Return the (X, Y) coordinate for the center point of the cell that contains the specified text.  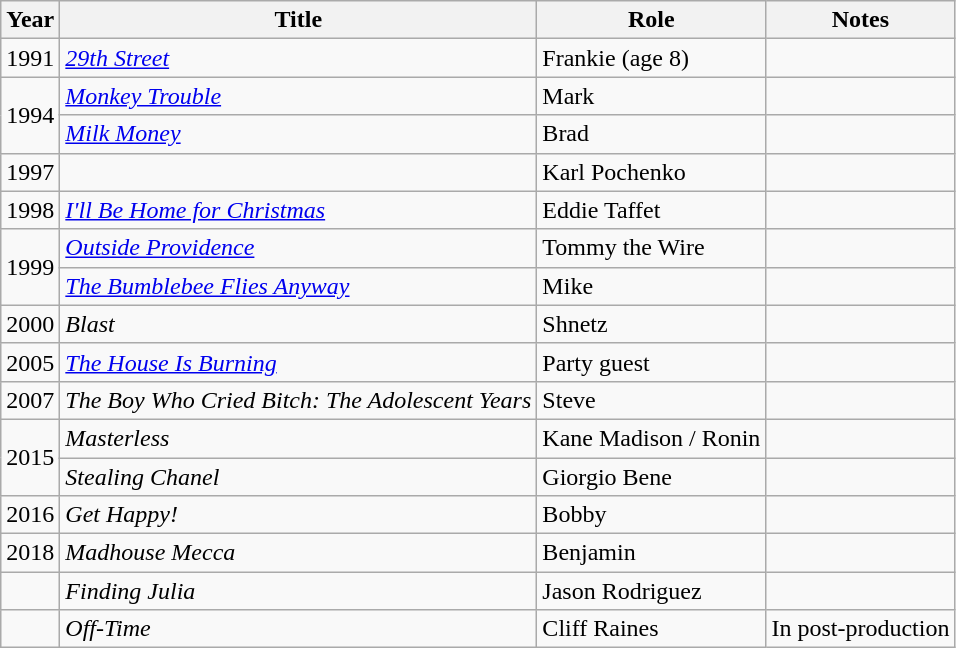
The Boy Who Cried Bitch: The Adolescent Years (298, 400)
1991 (30, 58)
Milk Money (298, 134)
1998 (30, 210)
Cliff Raines (652, 629)
Stealing Chanel (298, 477)
1994 (30, 115)
1999 (30, 267)
Monkey Trouble (298, 96)
Outside Providence (298, 248)
Brad (652, 134)
Eddie Taffet (652, 210)
2015 (30, 457)
Year (30, 20)
Kane Madison / Ronin (652, 438)
2016 (30, 515)
Blast (298, 324)
Get Happy! (298, 515)
Role (652, 20)
Masterless (298, 438)
The House Is Burning (298, 362)
Off-Time (298, 629)
Shnetz (652, 324)
Mike (652, 286)
Karl Pochenko (652, 172)
Notes (860, 20)
Finding Julia (298, 591)
2018 (30, 553)
In post-production (860, 629)
Jason Rodriguez (652, 591)
2005 (30, 362)
Frankie (age 8) (652, 58)
Party guest (652, 362)
I'll Be Home for Christmas (298, 210)
1997 (30, 172)
The Bumblebee Flies Anyway (298, 286)
Benjamin (652, 553)
Steve (652, 400)
2000 (30, 324)
Giorgio Bene (652, 477)
Bobby (652, 515)
Tommy the Wire (652, 248)
Title (298, 20)
Madhouse Mecca (298, 553)
2007 (30, 400)
Mark (652, 96)
29th Street (298, 58)
